Detect which cell encompasses the target text, then output its [x, y] center coordinate. 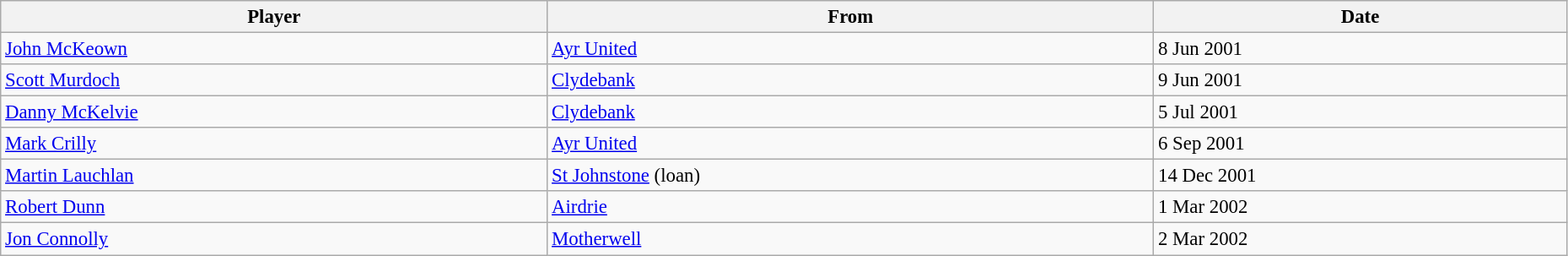
9 Jun 2001 [1361, 80]
Martin Lauchlan [274, 176]
Player [274, 17]
Airdrie [850, 207]
8 Jun 2001 [1361, 49]
Danny McKelvie [274, 112]
John McKeown [274, 49]
Mark Crilly [274, 144]
14 Dec 2001 [1361, 176]
St Johnstone (loan) [850, 176]
Scott Murdoch [274, 80]
From [850, 17]
Motherwell [850, 239]
Date [1361, 17]
Jon Connolly [274, 239]
5 Jul 2001 [1361, 112]
6 Sep 2001 [1361, 144]
1 Mar 2002 [1361, 207]
2 Mar 2002 [1361, 239]
Robert Dunn [274, 207]
